Capture the cell that displays the provided text and extract its (x, y) central coordinate. 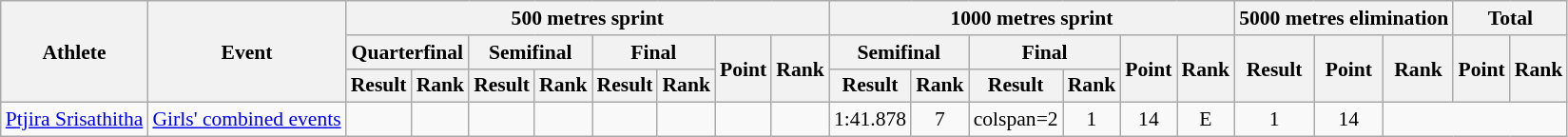
Ptjira Srisathitha (74, 120)
Quarterfinal (407, 52)
Athlete (74, 51)
Event (246, 51)
500 metres sprint (588, 18)
colspan=2 (1016, 120)
5000 metres elimination (1344, 18)
7 (939, 120)
1:41.878 (870, 120)
Girls' combined events (246, 120)
1000 metres sprint (1032, 18)
Total (1510, 18)
E (1206, 120)
